Return the (X, Y) coordinate for the center point of the cell that contains the specified text.  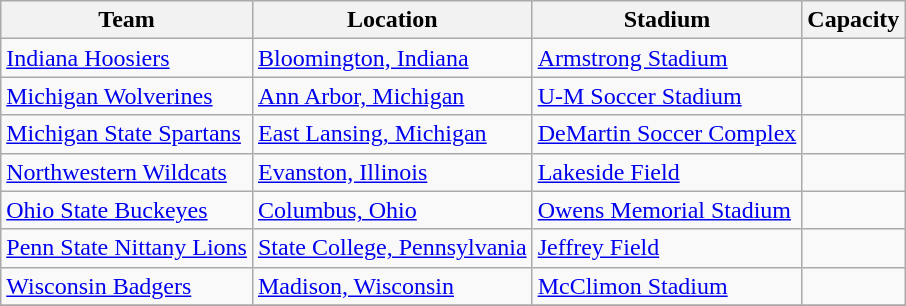
Penn State Nittany Lions (127, 248)
Indiana Hoosiers (127, 58)
McClimon Stadium (667, 286)
Northwestern Wildcats (127, 172)
State College, Pennsylvania (392, 248)
Columbus, Ohio (392, 210)
Evanston, Illinois (392, 172)
Owens Memorial Stadium (667, 210)
Madison, Wisconsin (392, 286)
Ann Arbor, Michigan (392, 96)
Ohio State Buckeyes (127, 210)
Team (127, 20)
Stadium (667, 20)
Capacity (854, 20)
DeMartin Soccer Complex (667, 134)
U-M Soccer Stadium (667, 96)
Location (392, 20)
Michigan State Spartans (127, 134)
East Lansing, Michigan (392, 134)
Michigan Wolverines (127, 96)
Wisconsin Badgers (127, 286)
Bloomington, Indiana (392, 58)
Lakeside Field (667, 172)
Jeffrey Field (667, 248)
Armstrong Stadium (667, 58)
